Extract the (X, Y) coordinate from the center of the cell holding the provided text.  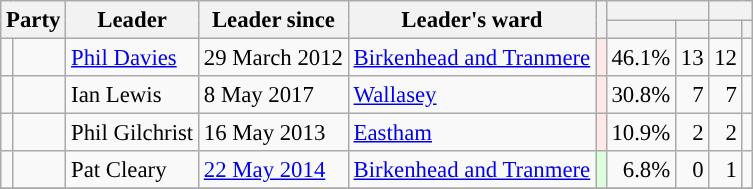
29 March 2012 (273, 58)
Eastham (472, 133)
Phil Gilchrist (132, 133)
10.9% (640, 133)
1 (726, 170)
Wallasey (472, 95)
30.8% (640, 95)
0 (692, 170)
8 May 2017 (273, 95)
16 May 2013 (273, 133)
Ian Lewis (132, 95)
Pat Cleary (132, 170)
Leader's ward (472, 20)
Leader since (273, 20)
22 May 2014 (273, 170)
46.1% (640, 58)
6.8% (640, 170)
Phil Davies (132, 58)
Party (34, 20)
Leader (132, 20)
13 (692, 58)
12 (726, 58)
